Scan for the cell matching the given text and deliver its (x, y) coordinate at center. 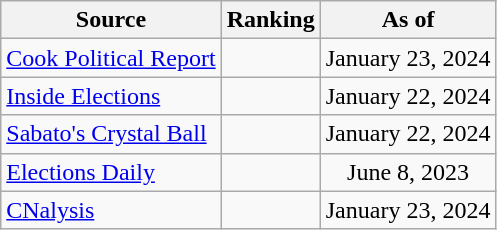
Sabato's Crystal Ball (111, 134)
Ranking (270, 20)
Source (111, 20)
Elections Daily (111, 172)
June 8, 2023 (408, 172)
CNalysis (111, 210)
Cook Political Report (111, 58)
As of (408, 20)
Inside Elections (111, 96)
